Detect which cell encompasses the target text, then output its (x, y) center coordinate. 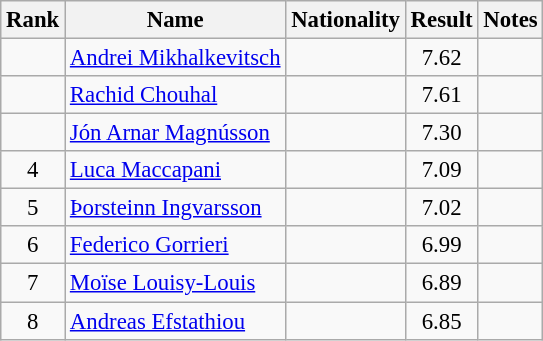
4 (33, 170)
Federico Gorrieri (176, 245)
Result (442, 20)
Moïse Louisy-Louis (176, 283)
7.62 (442, 58)
6.89 (442, 283)
7.02 (442, 208)
6.85 (442, 321)
Rank (33, 20)
6 (33, 245)
Notes (510, 20)
Luca Maccapani (176, 170)
7.30 (442, 133)
Þorsteinn Ingvarsson (176, 208)
Name (176, 20)
7 (33, 283)
Andrei Mikhalkevitsch (176, 58)
7.61 (442, 95)
5 (33, 208)
Nationality (346, 20)
7.09 (442, 170)
Rachid Chouhal (176, 95)
6.99 (442, 245)
8 (33, 321)
Andreas Efstathiou (176, 321)
Jón Arnar Magnússon (176, 133)
